For the text-containing cell, return its midpoint in [x, y] coordinate format. 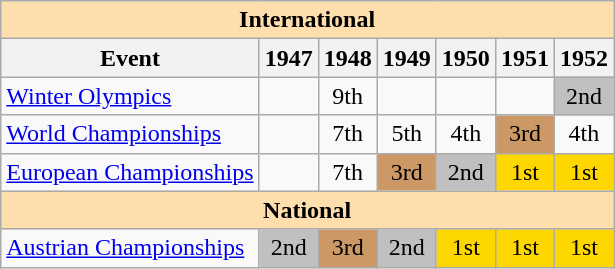
1949 [406, 58]
International [308, 20]
World Championships [130, 134]
9th [348, 96]
Winter Olympics [130, 96]
1948 [348, 58]
Event [130, 58]
European Championships [130, 172]
1951 [524, 58]
National [308, 210]
1947 [288, 58]
1950 [466, 58]
1952 [584, 58]
Austrian Championships [130, 248]
5th [406, 134]
